Provide the [X, Y] coordinate of the cell's center where the given text is located.  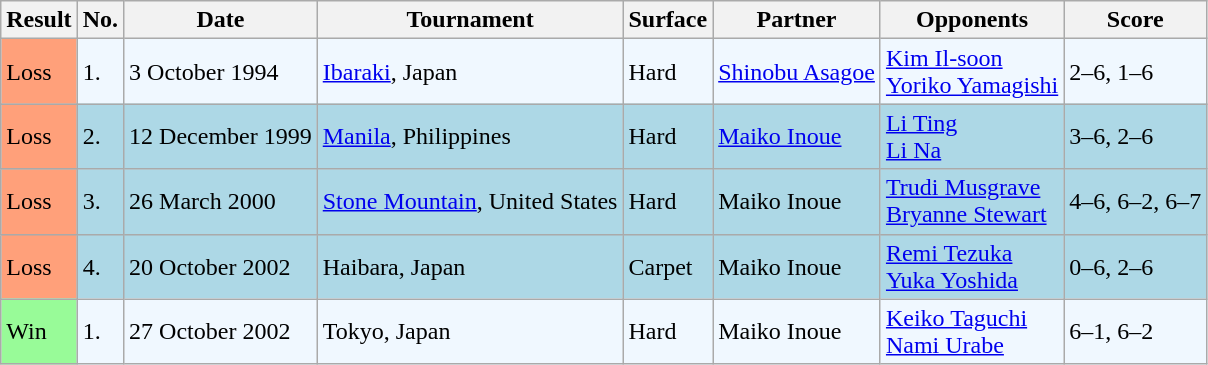
27 October 2002 [221, 332]
Win [39, 332]
Stone Mountain, United States [470, 202]
No. [100, 20]
Surface [668, 20]
20 October 2002 [221, 266]
12 December 1999 [221, 136]
3–6, 2–6 [1136, 136]
4. [100, 266]
Trudi Musgrave Bryanne Stewart [972, 202]
2–6, 1–6 [1136, 72]
Shinobu Asagoe [797, 72]
Manila, Philippines [470, 136]
3. [100, 202]
Partner [797, 20]
Tokyo, Japan [470, 332]
Date [221, 20]
Kim Il-soon Yoriko Yamagishi [972, 72]
Li Ting Li Na [972, 136]
4–6, 6–2, 6–7 [1136, 202]
Ibaraki, Japan [470, 72]
2. [100, 136]
Tournament [470, 20]
Haibara, Japan [470, 266]
26 March 2000 [221, 202]
Remi Tezuka Yuka Yoshida [972, 266]
6–1, 6–2 [1136, 332]
Carpet [668, 266]
0–6, 2–6 [1136, 266]
Opponents [972, 20]
Score [1136, 20]
Keiko Taguchi Nami Urabe [972, 332]
3 October 1994 [221, 72]
Result [39, 20]
